Identify which cell holds the provided text, then report its [x, y] central coordinate. 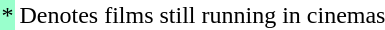
* [8, 15]
